Return the [X, Y] coordinate for the center point of the cell that contains the specified text.  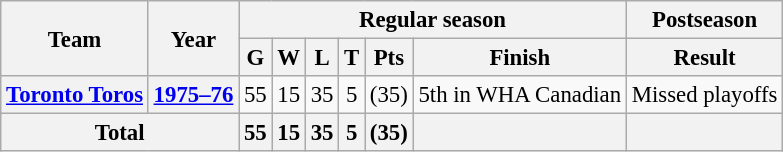
Total [120, 133]
Result [704, 58]
T [352, 58]
G [256, 58]
W [288, 58]
Year [193, 38]
Toronto Toros [75, 95]
5th in WHA Canadian [520, 95]
Postseason [704, 20]
1975–76 [193, 95]
Regular season [433, 20]
Team [75, 38]
L [322, 58]
Pts [390, 58]
Missed playoffs [704, 95]
Finish [520, 58]
